Scan for the cell matching the given text and deliver its [X, Y] coordinate at center. 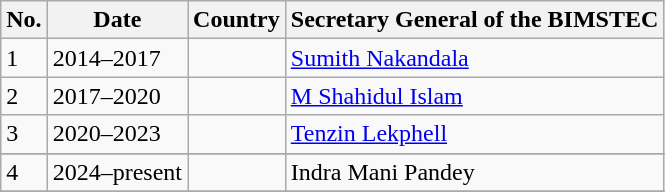
Country [237, 20]
2020–2023 [117, 134]
2017–2020 [117, 96]
3 [24, 134]
Secretary General of the BIMSTEC [474, 20]
Date [117, 20]
No. [24, 20]
M Shahidul Islam [474, 96]
2 [24, 96]
2014–2017 [117, 58]
1 [24, 58]
Tenzin Lekphell [474, 134]
2024–present [117, 172]
Sumith Nakandala [474, 58]
Indra Mani Pandey [474, 172]
4 [24, 172]
